Extract the [x, y] coordinate from the center of the cell holding the provided text.  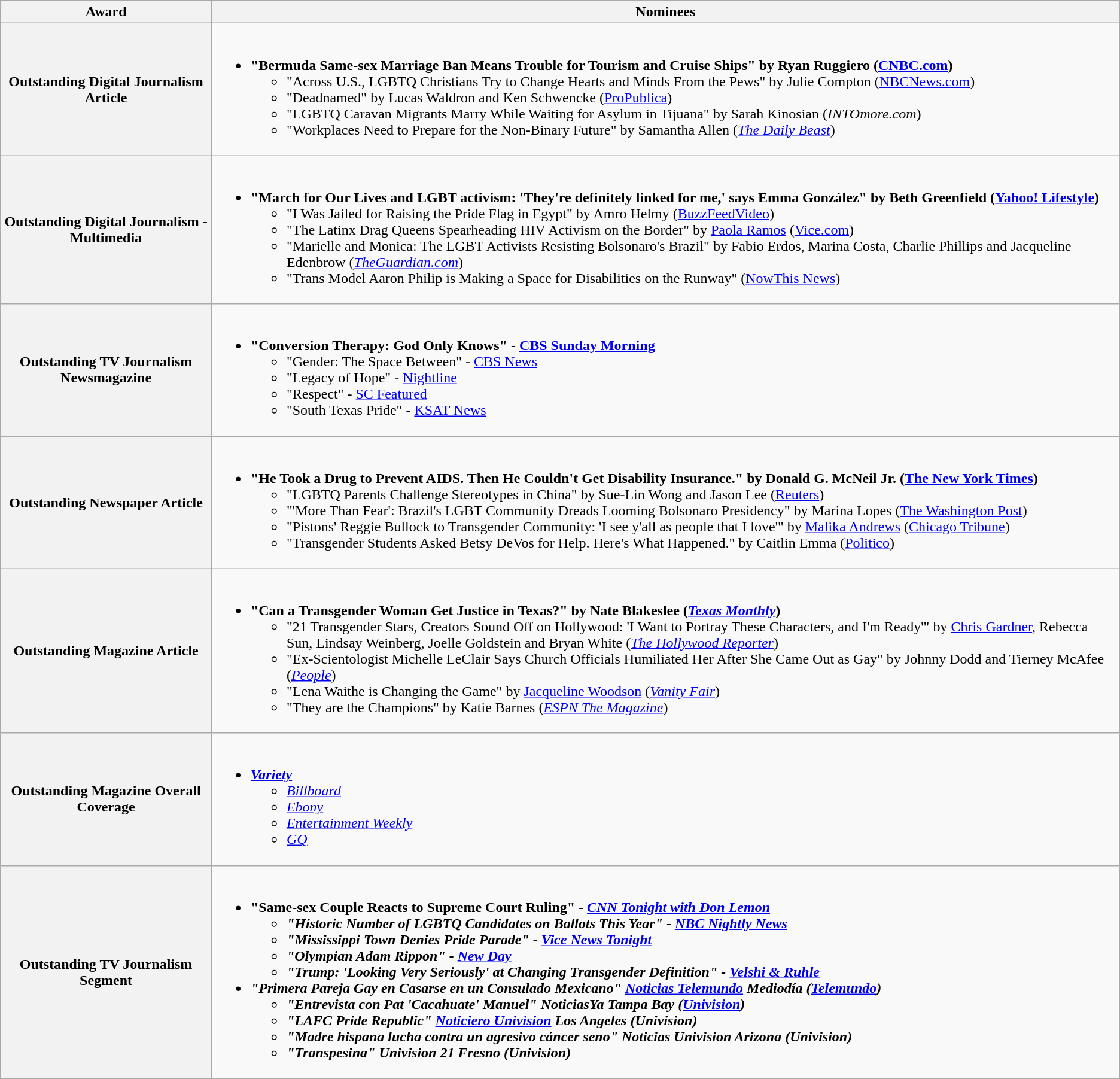
Outstanding TV Journalism Newsmagazine [106, 370]
Outstanding Magazine Overall Coverage [106, 800]
VarietyBillboardEbonyEntertainment WeeklyGQ [665, 800]
Outstanding Magazine Article [106, 651]
Outstanding Newspaper Article [106, 503]
Outstanding Digital Journalism Article [106, 90]
Outstanding TV Journalism Segment [106, 972]
Nominees [665, 12]
Award [106, 12]
Outstanding Digital Journalism - Multimedia [106, 230]
